Determine the (x, y) coordinate at the center of the cell enclosing the given text.  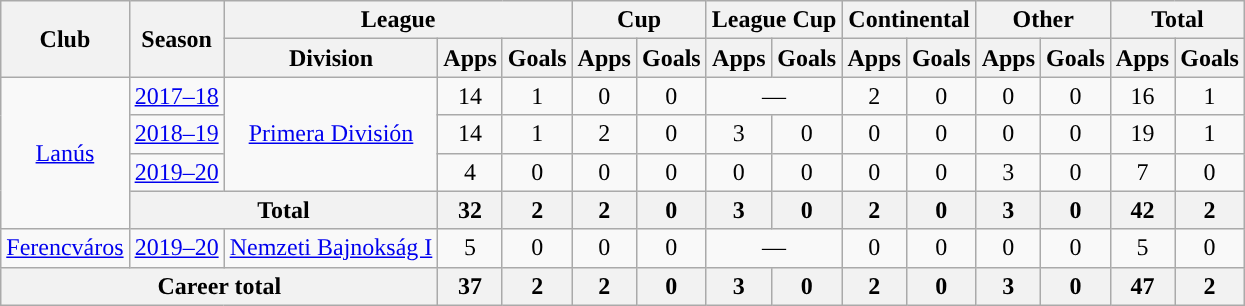
2018–19 (176, 134)
Ferencváros (65, 248)
37 (470, 286)
Lanús (65, 153)
Continental (909, 20)
Club (65, 39)
47 (1142, 286)
16 (1142, 96)
League (398, 20)
32 (470, 210)
4 (470, 172)
Other (1043, 20)
19 (1142, 134)
Division (331, 58)
Primera División (331, 134)
Cup (639, 20)
Season (176, 39)
Career total (220, 286)
42 (1142, 210)
Nemzeti Bajnokság I (331, 248)
2017–18 (176, 96)
League Cup (774, 20)
7 (1142, 172)
